Provide the (X, Y) coordinate of the cell's center where the given text is located.  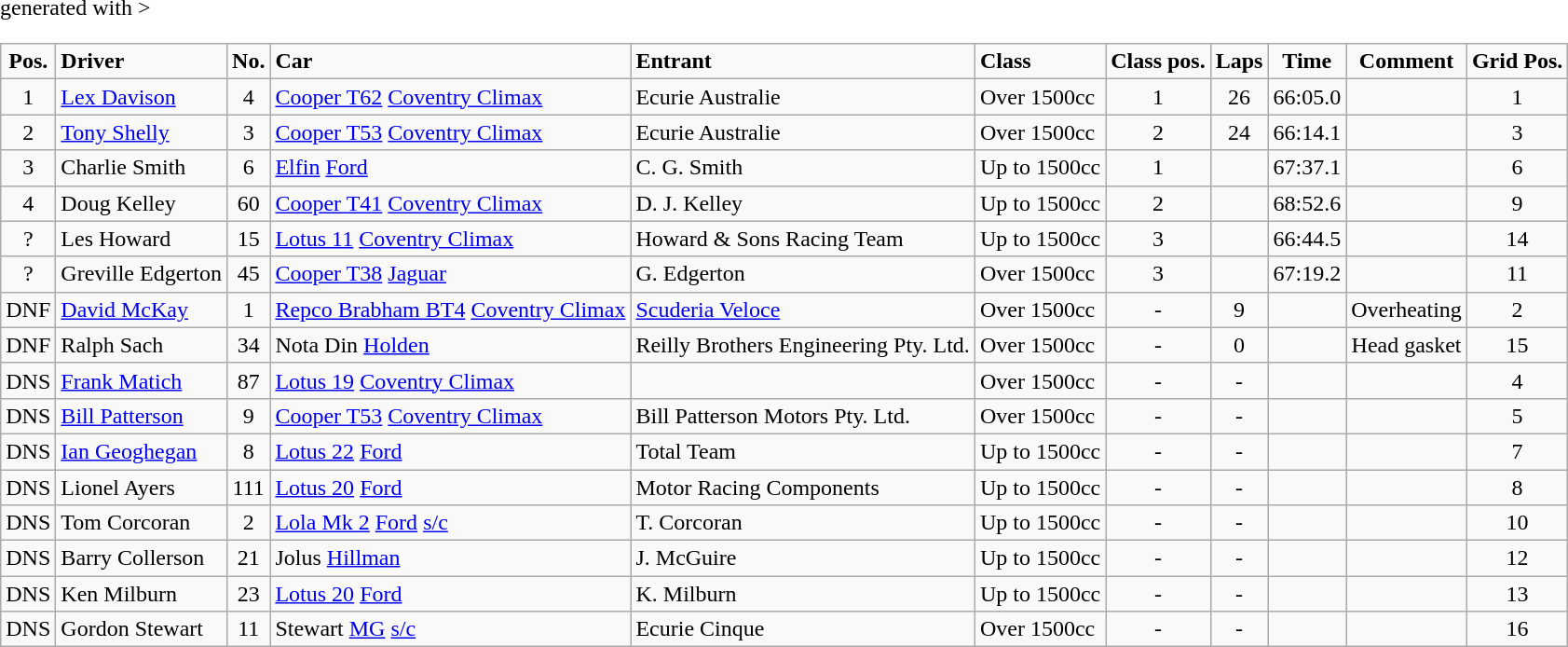
Lotus 22 Ford (451, 451)
Reilly Brothers Engineering Pty. Ltd. (803, 345)
K. Milburn (803, 594)
Ken Milburn (142, 594)
34 (249, 345)
T. Corcoran (803, 523)
G. Edgerton (803, 274)
Lotus 11 Coventry Climax (451, 239)
Cooper T41 Coventry Climax (451, 203)
12 (1517, 558)
Les Howard (142, 239)
Pos. (28, 62)
C. G. Smith (803, 168)
Scuderia Veloce (803, 310)
Stewart MG s/c (451, 629)
Head gasket (1407, 345)
Entrant (803, 62)
Car (451, 62)
21 (249, 558)
Lionel Ayers (142, 488)
Frank Matich (142, 380)
66:44.5 (1307, 239)
Jolus Hillman (451, 558)
5 (1517, 416)
66:05.0 (1307, 97)
Class (1040, 62)
10 (1517, 523)
Barry Collerson (142, 558)
Howard & Sons Racing Team (803, 239)
Bill Patterson (142, 416)
87 (249, 380)
Lex Davison (142, 97)
Comment (1407, 62)
45 (249, 274)
Doug Kelley (142, 203)
David McKay (142, 310)
67:37.1 (1307, 168)
13 (1517, 594)
Cooper T62 Coventry Climax (451, 97)
J. McGuire (803, 558)
Repco Brabham BT4 Coventry Climax (451, 310)
Nota Din Holden (451, 345)
24 (1239, 132)
Total Team (803, 451)
Elfin Ford (451, 168)
Tom Corcoran (142, 523)
66:14.1 (1307, 132)
Charlie Smith (142, 168)
7 (1517, 451)
Lotus 19 Coventry Climax (451, 380)
26 (1239, 97)
14 (1517, 239)
Ian Geoghegan (142, 451)
Time (1307, 62)
Driver (142, 62)
60 (249, 203)
Cooper T38 Jaguar (451, 274)
111 (249, 488)
67:19.2 (1307, 274)
Motor Racing Components (803, 488)
Grid Pos. (1517, 62)
No. (249, 62)
Laps (1239, 62)
Tony Shelly (142, 132)
0 (1239, 345)
D. J. Kelley (803, 203)
16 (1517, 629)
23 (249, 594)
Ralph Sach (142, 345)
Overheating (1407, 310)
Class pos. (1158, 62)
Ecurie Cinque (803, 629)
68:52.6 (1307, 203)
Greville Edgerton (142, 274)
Lola Mk 2 Ford s/c (451, 523)
Bill Patterson Motors Pty. Ltd. (803, 416)
Gordon Stewart (142, 629)
